Provide the [X, Y] coordinate of the cell's center where the given text is located.  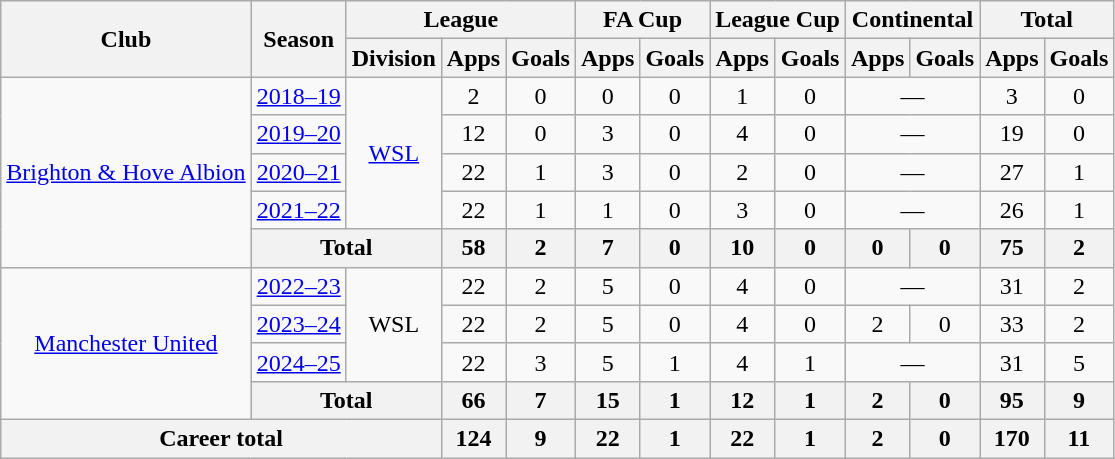
33 [1012, 324]
Manchester United [126, 343]
2021–22 [298, 210]
2024–25 [298, 362]
2018–19 [298, 96]
Season [298, 39]
15 [607, 400]
19 [1012, 134]
11 [1079, 438]
95 [1012, 400]
FA Cup [642, 20]
2022–23 [298, 286]
Club [126, 39]
10 [742, 248]
League Cup [778, 20]
2019–20 [298, 134]
Career total [222, 438]
75 [1012, 248]
2023–24 [298, 324]
170 [1012, 438]
66 [473, 400]
26 [1012, 210]
Brighton & Hove Albion [126, 172]
2020–21 [298, 172]
58 [473, 248]
27 [1012, 172]
Continental [912, 20]
Division [394, 58]
League [460, 20]
124 [473, 438]
